Provide the (X, Y) coordinate of the cell's center where the given text is located.  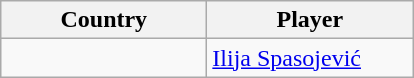
Player (310, 20)
Country (104, 20)
Ilija Spasojević (310, 58)
